Locate the cell with the specified text and output its [x, y] center coordinate. 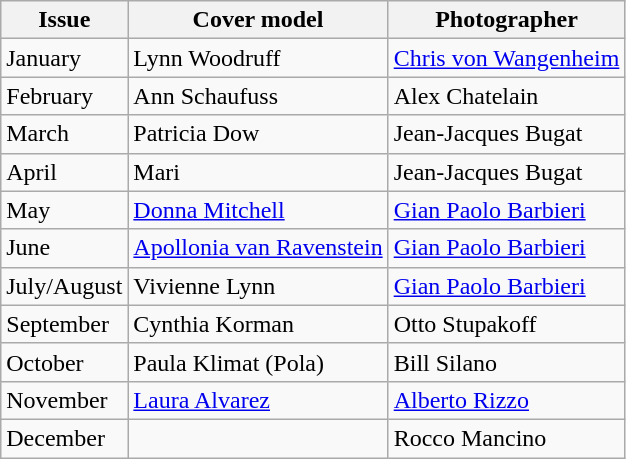
Cover model [258, 20]
September [64, 324]
Bill Silano [506, 362]
April [64, 172]
Alberto Rizzo [506, 400]
Ann Schaufuss [258, 96]
Lynn Woodruff [258, 58]
Rocco Mancino [506, 438]
December [64, 438]
November [64, 400]
Mari [258, 172]
Vivienne Lynn [258, 286]
July/August [64, 286]
October [64, 362]
Cynthia Korman [258, 324]
Donna Mitchell [258, 210]
Otto Stupakoff [506, 324]
June [64, 248]
February [64, 96]
Alex Chatelain [506, 96]
May [64, 210]
Patricia Dow [258, 134]
March [64, 134]
Photographer [506, 20]
Apollonia van Ravenstein [258, 248]
January [64, 58]
Chris von Wangenheim [506, 58]
Issue [64, 20]
Laura Alvarez [258, 400]
Paula Klimat (Pola) [258, 362]
